From the cell containing the given text, extract its center point as [X, Y] coordinate. 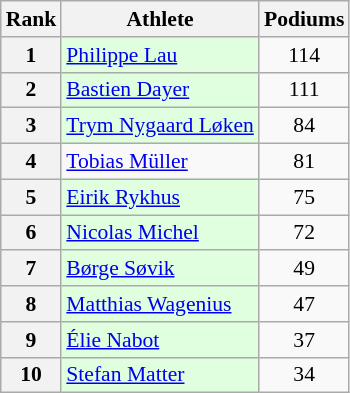
Podiums [304, 19]
2 [32, 90]
75 [304, 197]
47 [304, 304]
4 [32, 162]
72 [304, 233]
Élie Nabot [160, 340]
Trym Nygaard Løken [160, 126]
10 [32, 375]
Eirik Rykhus [160, 197]
3 [32, 126]
7 [32, 269]
Athlete [160, 19]
8 [32, 304]
Philippe Lau [160, 55]
6 [32, 233]
5 [32, 197]
Nicolas Michel [160, 233]
49 [304, 269]
Rank [32, 19]
Matthias Wagenius [160, 304]
Stefan Matter [160, 375]
Børge Søvik [160, 269]
111 [304, 90]
84 [304, 126]
114 [304, 55]
37 [304, 340]
1 [32, 55]
81 [304, 162]
Tobias Müller [160, 162]
34 [304, 375]
Bastien Dayer [160, 90]
9 [32, 340]
